Output the [X, Y] coordinate of the center of the cell containing the given text.  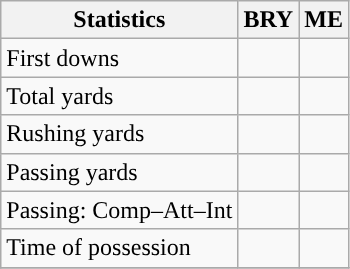
Total yards [120, 96]
Passing: Comp–Att–Int [120, 210]
Time of possession [120, 248]
Statistics [120, 20]
Passing yards [120, 172]
ME [324, 20]
Rushing yards [120, 134]
BRY [268, 20]
First downs [120, 58]
